Provide the [X, Y] coordinate of the cell's center where the given text is located.  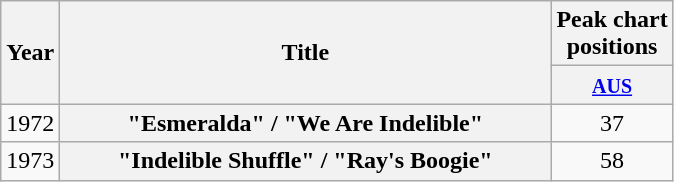
37 [612, 123]
1973 [30, 161]
"Indelible Shuffle" / "Ray's Boogie" [306, 161]
Year [30, 52]
1972 [30, 123]
AUS [612, 85]
"Esmeralda" / "We Are Indelible" [306, 123]
Peak chartpositions [612, 34]
Title [306, 52]
58 [612, 161]
